Extract the [X, Y] coordinate from the center of the cell holding the provided text.  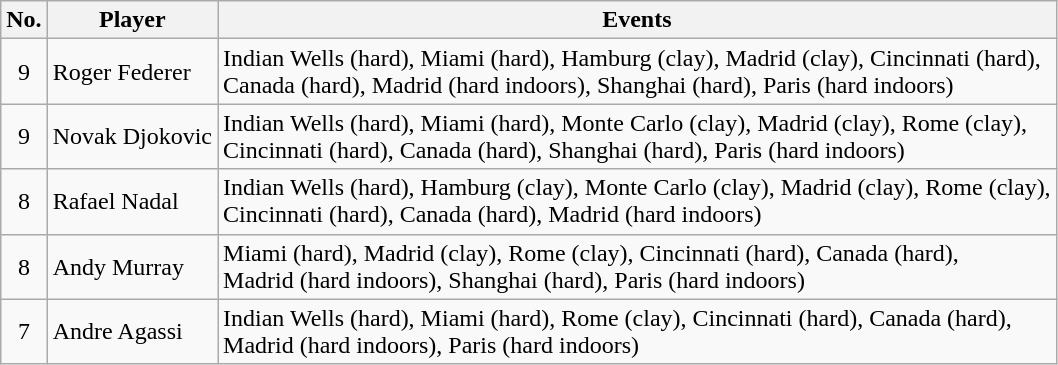
Andy Murray [132, 266]
Indian Wells (hard), Hamburg (clay), Monte Carlo (clay), Madrid (clay), Rome (clay), Cincinnati (hard), Canada (hard), Madrid (hard indoors) [638, 202]
Rafael Nadal [132, 202]
Miami (hard), Madrid (clay), Rome (clay), Cincinnati (hard), Canada (hard), Madrid (hard indoors), Shanghai (hard), Paris (hard indoors) [638, 266]
Player [132, 20]
No. [24, 20]
Indian Wells (hard), Miami (hard), Rome (clay), Cincinnati (hard), Canada (hard), Madrid (hard indoors), Paris (hard indoors) [638, 332]
Events [638, 20]
Roger Federer [132, 72]
Novak Djokovic [132, 136]
Andre Agassi [132, 332]
7 [24, 332]
